For the text-containing cell, return its midpoint in [X, Y] coordinate format. 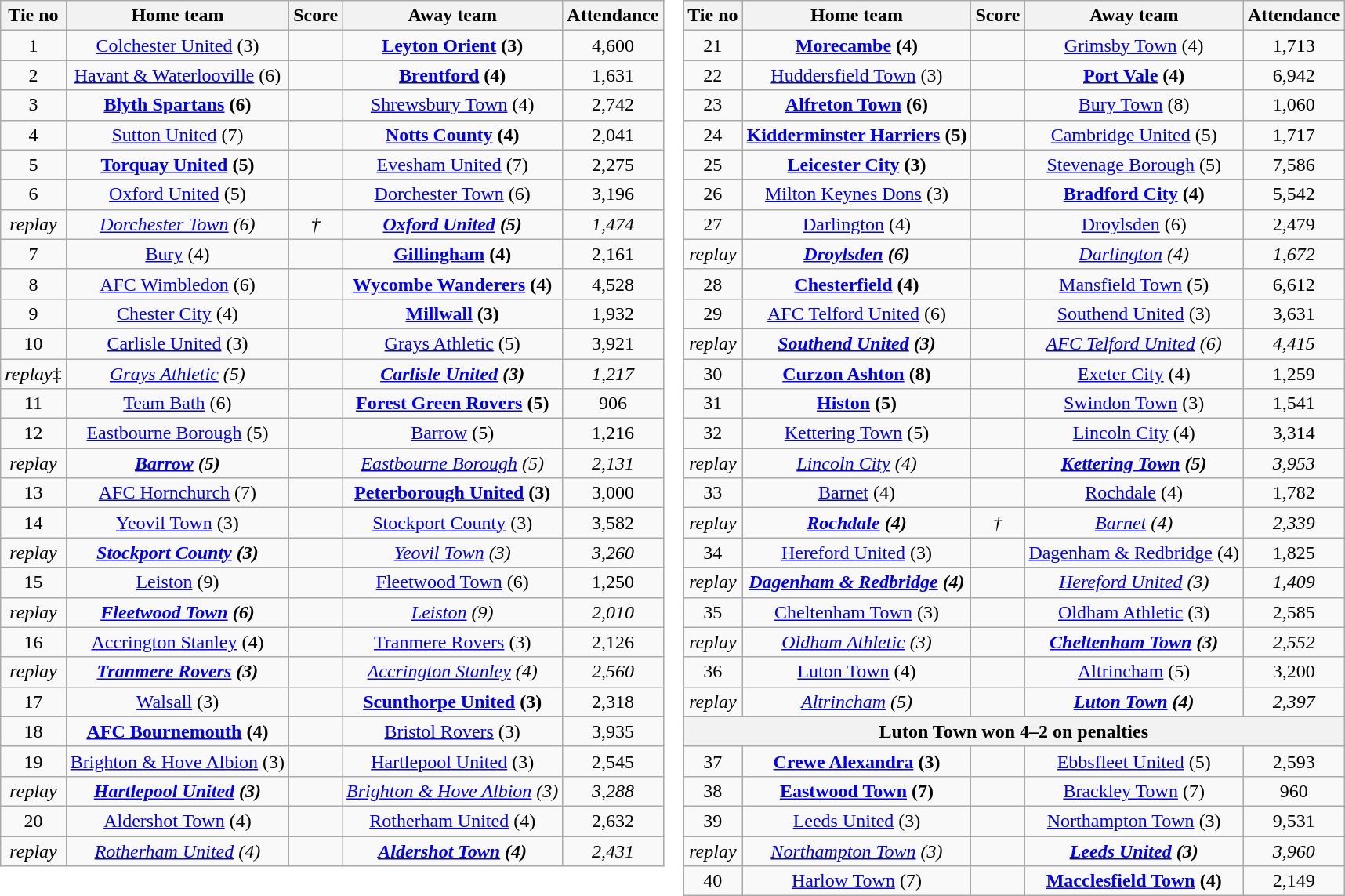
28 [713, 284]
1,259 [1294, 374]
1,713 [1294, 45]
5 [33, 165]
35 [713, 612]
27 [713, 224]
1,250 [613, 582]
3,314 [1294, 433]
Chester City (4) [177, 314]
Bradford City (4) [1134, 194]
Evesham United (7) [453, 165]
11 [33, 404]
30 [713, 374]
Bury Town (8) [1134, 105]
3,960 [1294, 851]
1,217 [613, 374]
1,782 [1294, 493]
3,260 [613, 553]
Exeter City (4) [1134, 374]
2,742 [613, 105]
2,161 [613, 254]
Histon (5) [857, 404]
Luton Town won 4–2 on penalties [1014, 731]
Harlow Town (7) [857, 881]
2,339 [1294, 523]
Morecambe (4) [857, 45]
33 [713, 493]
36 [713, 672]
Sutton United (7) [177, 135]
21 [713, 45]
3,935 [613, 731]
1,474 [613, 224]
1,216 [613, 433]
Macclesfield Town (4) [1134, 881]
Bristol Rovers (3) [453, 731]
12 [33, 433]
1,060 [1294, 105]
960 [1294, 791]
18 [33, 731]
Eastwood Town (7) [857, 791]
3,582 [613, 523]
Wycombe Wanderers (4) [453, 284]
6,942 [1294, 75]
Crewe Alexandra (3) [857, 761]
1,672 [1294, 254]
2,479 [1294, 224]
AFC Wimbledon (6) [177, 284]
2,041 [613, 135]
Alfreton Town (6) [857, 105]
3,921 [613, 343]
Bury (4) [177, 254]
2,397 [1294, 702]
3,631 [1294, 314]
2,552 [1294, 642]
17 [33, 702]
4 [33, 135]
39 [713, 821]
Ebbsfleet United (5) [1134, 761]
Stevenage Borough (5) [1134, 165]
29 [713, 314]
4,528 [613, 284]
Peterborough United (3) [453, 493]
2,632 [613, 821]
13 [33, 493]
19 [33, 761]
1,932 [613, 314]
3 [33, 105]
Swindon Town (3) [1134, 404]
4,600 [613, 45]
Havant & Waterlooville (6) [177, 75]
2,593 [1294, 761]
AFC Hornchurch (7) [177, 493]
1,717 [1294, 135]
3,000 [613, 493]
34 [713, 553]
Leicester City (3) [857, 165]
2,545 [613, 761]
3,200 [1294, 672]
2,560 [613, 672]
2,149 [1294, 881]
1,541 [1294, 404]
1,631 [613, 75]
Cambridge United (5) [1134, 135]
9,531 [1294, 821]
Curzon Ashton (8) [857, 374]
906 [613, 404]
Milton Keynes Dons (3) [857, 194]
Leyton Orient (3) [453, 45]
Grimsby Town (4) [1134, 45]
31 [713, 404]
32 [713, 433]
Walsall (3) [177, 702]
8 [33, 284]
1,825 [1294, 553]
7,586 [1294, 165]
Kidderminster Harriers (5) [857, 135]
6,612 [1294, 284]
Shrewsbury Town (4) [453, 105]
Notts County (4) [453, 135]
3,288 [613, 791]
20 [33, 821]
Scunthorpe United (3) [453, 702]
Torquay United (5) [177, 165]
Brentford (4) [453, 75]
4,415 [1294, 343]
23 [713, 105]
2,585 [1294, 612]
15 [33, 582]
2,318 [613, 702]
Port Vale (4) [1134, 75]
2,010 [613, 612]
16 [33, 642]
2,126 [613, 642]
replay‡ [33, 374]
2 [33, 75]
25 [713, 165]
38 [713, 791]
9 [33, 314]
Chesterfield (4) [857, 284]
1,409 [1294, 582]
3,953 [1294, 463]
7 [33, 254]
1 [33, 45]
14 [33, 523]
2,431 [613, 851]
37 [713, 761]
5,542 [1294, 194]
3,196 [613, 194]
Mansfield Town (5) [1134, 284]
Brackley Town (7) [1134, 791]
22 [713, 75]
Huddersfield Town (3) [857, 75]
Forest Green Rovers (5) [453, 404]
24 [713, 135]
Gillingham (4) [453, 254]
Team Bath (6) [177, 404]
Colchester United (3) [177, 45]
26 [713, 194]
Blyth Spartans (6) [177, 105]
6 [33, 194]
AFC Bournemouth (4) [177, 731]
Millwall (3) [453, 314]
2,131 [613, 463]
2,275 [613, 165]
40 [713, 881]
10 [33, 343]
